Search for the cell housing the specified text and yield its (X, Y) center coordinate. 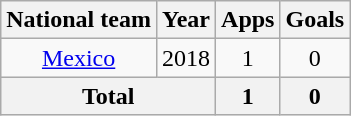
National team (79, 20)
Year (186, 20)
Apps (248, 20)
Goals (315, 20)
2018 (186, 58)
Mexico (79, 58)
Total (108, 96)
